From the cell containing the given text, extract its center point as [x, y] coordinate. 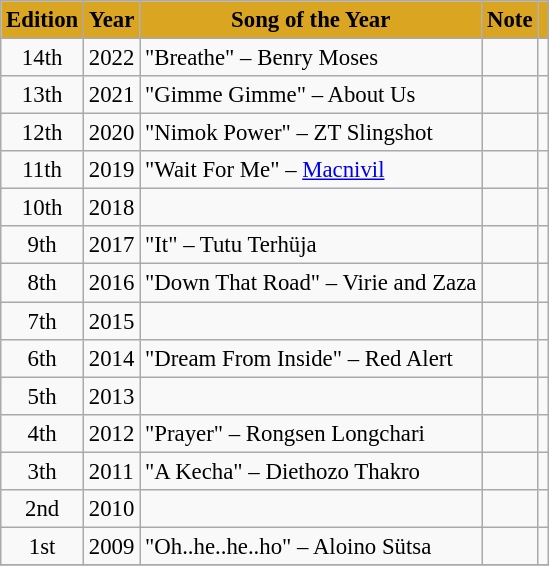
Edition [42, 20]
7th [42, 321]
2013 [112, 396]
"Prayer" – Rongsen Longchari [311, 433]
8th [42, 283]
11th [42, 170]
"Nimok Power" – ZT Slingshot [311, 133]
2015 [112, 321]
2014 [112, 358]
9th [42, 245]
"Down That Road" – Virie and Zaza [311, 283]
14th [42, 58]
10th [42, 208]
2011 [112, 471]
3th [42, 471]
"Oh..he..he..ho" – Aloino Sütsa [311, 546]
Song of the Year [311, 20]
2019 [112, 170]
"It" – Tutu Terhüja [311, 245]
"Gimme Gimme" – About Us [311, 95]
13th [42, 95]
Year [112, 20]
2016 [112, 283]
6th [42, 358]
2012 [112, 433]
2018 [112, 208]
2020 [112, 133]
2022 [112, 58]
2017 [112, 245]
"Wait For Me" – Macnivil [311, 170]
"A Kecha" – Diethozo Thakro [311, 471]
"Breathe" – Benry Moses [311, 58]
Note [510, 20]
2010 [112, 509]
5th [42, 396]
4th [42, 433]
2021 [112, 95]
"Dream From Inside" – Red Alert [311, 358]
1st [42, 546]
12th [42, 133]
2nd [42, 509]
2009 [112, 546]
